Return the (X, Y) coordinate for the center point of the cell that contains the specified text.  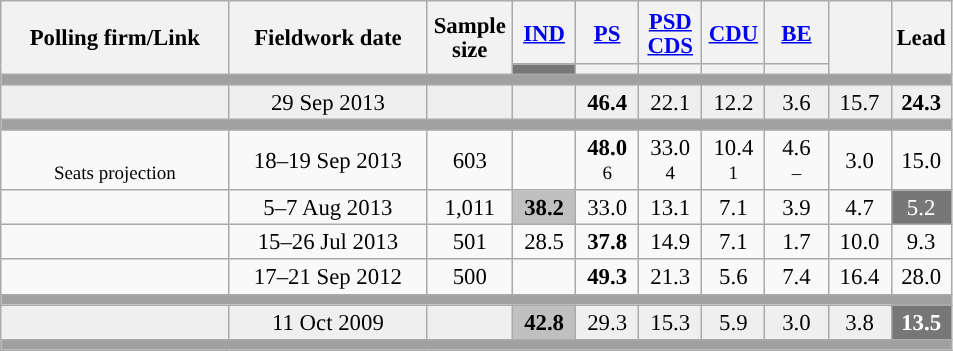
CDU (734, 32)
48.06 (608, 160)
500 (470, 278)
15–26 Jul 2013 (328, 242)
1,011 (470, 208)
3.6 (796, 102)
5.9 (734, 322)
Lead (921, 38)
15.3 (670, 322)
Seats projection (115, 160)
7.4 (796, 278)
PSDCDS (670, 32)
13.5 (921, 322)
501 (470, 242)
29.3 (608, 322)
11 Oct 2009 (328, 322)
24.3 (921, 102)
4.7 (860, 208)
1.7 (796, 242)
Sample size (470, 38)
Fieldwork date (328, 38)
33.0 (608, 208)
3.9 (796, 208)
15.0 (921, 160)
BE (796, 32)
603 (470, 160)
49.3 (608, 278)
17–21 Sep 2012 (328, 278)
28.0 (921, 278)
33.0 4 (670, 160)
5.2 (921, 208)
PS (608, 32)
9.3 (921, 242)
5–7 Aug 2013 (328, 208)
28.5 (544, 242)
46.4 (608, 102)
14.9 (670, 242)
18–19 Sep 2013 (328, 160)
16.4 (860, 278)
38.2 (544, 208)
10.41 (734, 160)
4.6 – (796, 160)
10.0 (860, 242)
42.8 (544, 322)
3.8 (860, 322)
12.2 (734, 102)
21.3 (670, 278)
13.1 (670, 208)
IND (544, 32)
5.6 (734, 278)
Polling firm/Link (115, 38)
22.1 (670, 102)
29 Sep 2013 (328, 102)
37.8 (608, 242)
15.7 (860, 102)
